Detect which cell encompasses the target text, then output its (x, y) center coordinate. 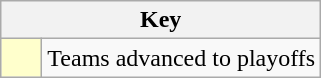
Key (161, 20)
Teams advanced to playoffs (182, 58)
